Return the (X, Y) coordinate for the center point of the cell that contains the specified text.  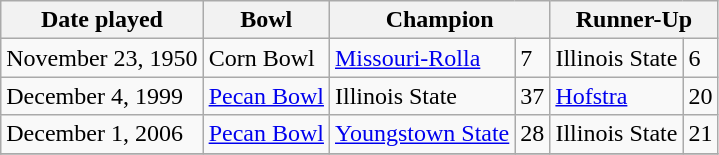
November 23, 1950 (102, 58)
Date played (102, 20)
28 (532, 134)
Runner-Up (634, 20)
37 (532, 96)
Bowl (266, 20)
7 (532, 58)
6 (700, 58)
Hofstra (616, 96)
December 4, 1999 (102, 96)
Missouri-Rolla (422, 58)
21 (700, 134)
Corn Bowl (266, 58)
Champion (439, 20)
20 (700, 96)
December 1, 2006 (102, 134)
Youngstown State (422, 134)
